Provide the (x, y) coordinate of the cell's center where the given text is located.  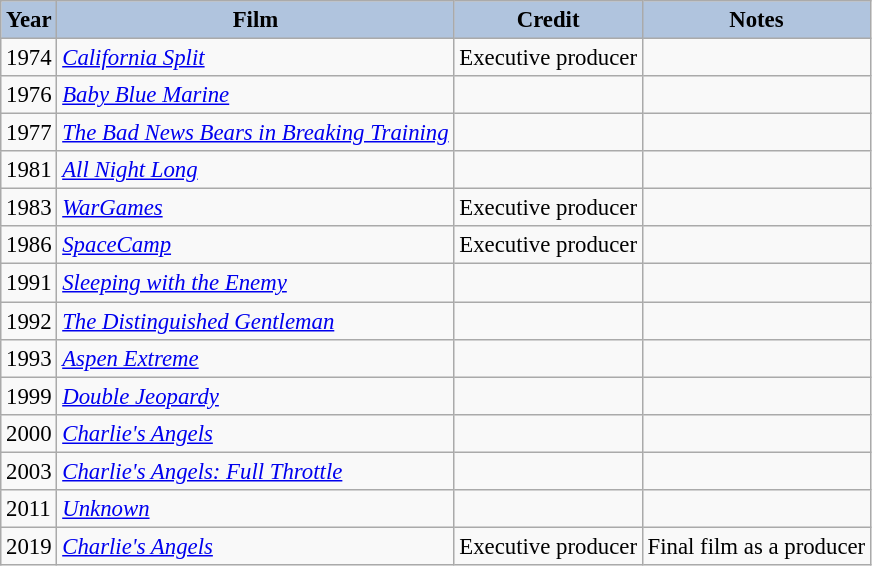
1974 (29, 58)
Notes (756, 20)
1986 (29, 245)
California Split (256, 58)
1976 (29, 95)
2011 (29, 509)
Sleeping with the Enemy (256, 283)
The Distinguished Gentleman (256, 321)
1981 (29, 170)
2000 (29, 433)
2019 (29, 546)
1993 (29, 358)
Credit (548, 20)
Charlie's Angels: Full Throttle (256, 471)
Baby Blue Marine (256, 95)
Unknown (256, 509)
1992 (29, 321)
SpaceCamp (256, 245)
Film (256, 20)
Double Jeopardy (256, 396)
The Bad News Bears in Breaking Training (256, 133)
WarGames (256, 208)
1991 (29, 283)
Final film as a producer (756, 546)
Year (29, 20)
1999 (29, 396)
Aspen Extreme (256, 358)
2003 (29, 471)
All Night Long (256, 170)
1983 (29, 208)
1977 (29, 133)
